Search for the cell housing the specified text and yield its (X, Y) center coordinate. 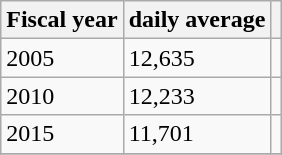
11,701 (197, 134)
2010 (62, 96)
daily average (197, 20)
Fiscal year (62, 20)
12,635 (197, 58)
2015 (62, 134)
2005 (62, 58)
12,233 (197, 96)
